Scan for the cell matching the given text and deliver its [X, Y] coordinate at center. 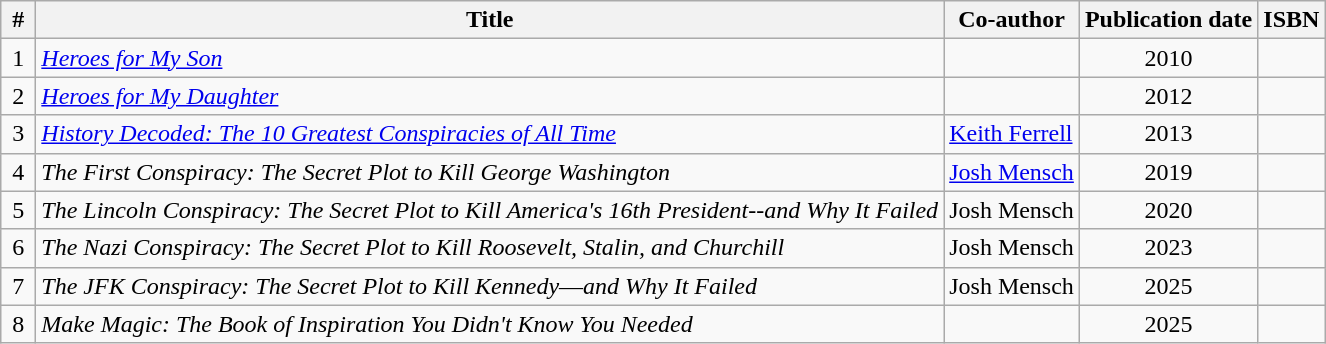
Keith Ferrell [1012, 134]
2010 [1168, 58]
5 [18, 210]
3 [18, 134]
The Lincoln Conspiracy: The Secret Plot to Kill America's 16th President--and Why It Failed [490, 210]
Publication date [1168, 20]
Make Magic: The Book of Inspiration You Didn't Know You Needed [490, 324]
History Decoded: The 10 Greatest Conspiracies of All Time [490, 134]
Co-author [1012, 20]
The First Conspiracy: The Secret Plot to Kill George Washington [490, 172]
Heroes for My Daughter [490, 96]
8 [18, 324]
The JFK Conspiracy: The Secret Plot to Kill Kennedy―and Why It Failed [490, 286]
Heroes for My Son [490, 58]
The Nazi Conspiracy: The Secret Plot to Kill Roosevelt, Stalin, and Churchill [490, 248]
2023 [1168, 248]
2013 [1168, 134]
# [18, 20]
ISBN [1292, 20]
7 [18, 286]
1 [18, 58]
6 [18, 248]
2020 [1168, 210]
4 [18, 172]
2 [18, 96]
Title [490, 20]
2019 [1168, 172]
2012 [1168, 96]
